From the cell containing the given text, extract its center point as [x, y] coordinate. 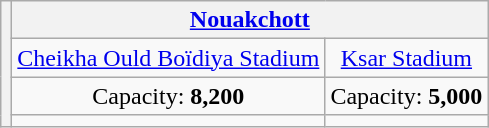
Cheikha Ould Boïdiya Stadium [168, 58]
Nouakchott [250, 20]
Capacity: 8,200 [168, 96]
Capacity: 5,000 [406, 96]
Ksar Stadium [406, 58]
